Return the [X, Y] coordinate for the center point of the cell that contains the specified text.  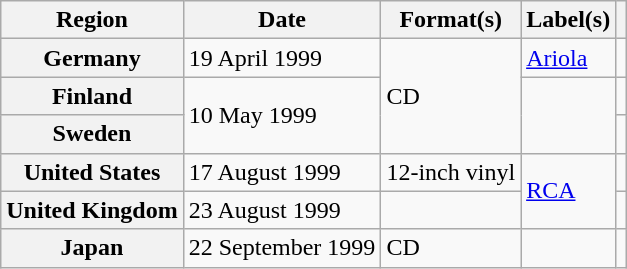
Germany [92, 58]
23 August 1999 [282, 210]
19 April 1999 [282, 58]
Region [92, 20]
Ariola [568, 58]
Japan [92, 248]
Label(s) [568, 20]
Date [282, 20]
Sweden [92, 134]
Format(s) [451, 20]
22 September 1999 [282, 248]
10 May 1999 [282, 115]
RCA [568, 191]
Finland [92, 96]
United Kingdom [92, 210]
12-inch vinyl [451, 172]
17 August 1999 [282, 172]
United States [92, 172]
